Search for the cell housing the specified text and yield its [x, y] center coordinate. 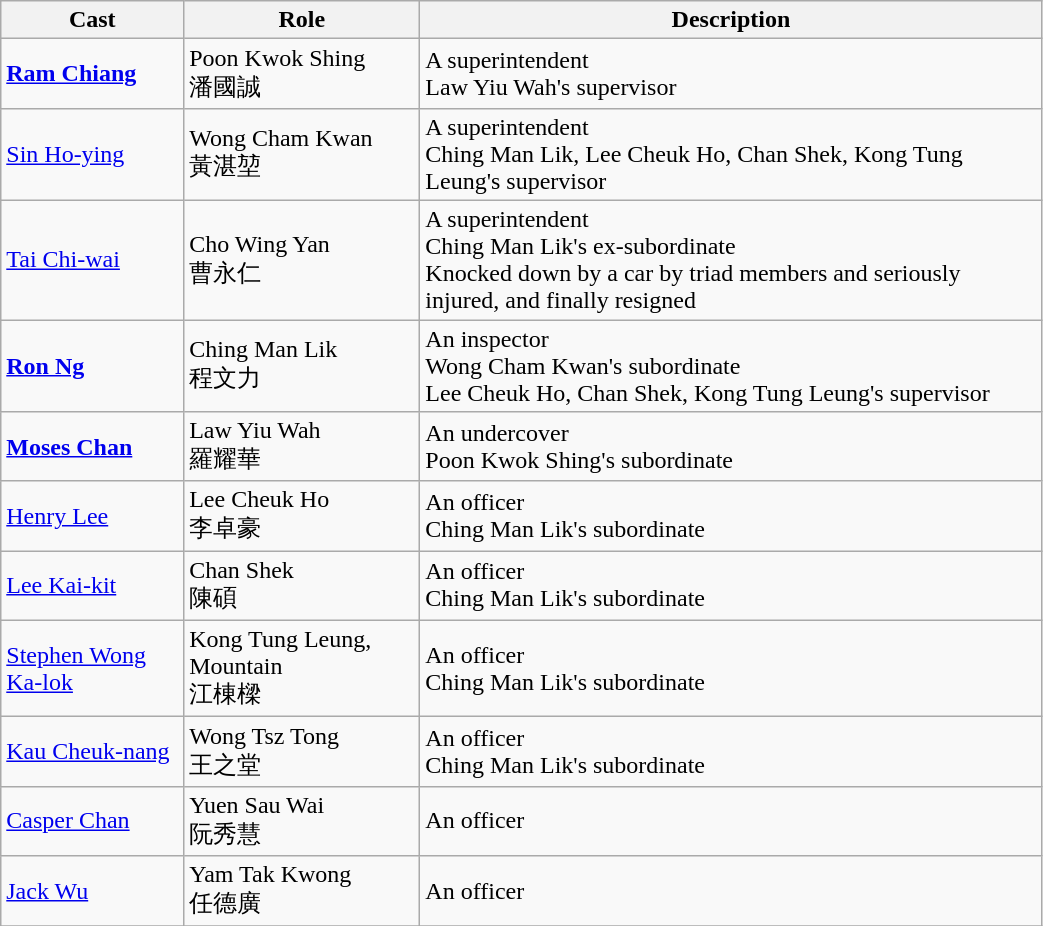
Henry Lee [92, 516]
Kong Tung Leung, Mountain江棟樑 [302, 668]
A superintendentChing Man Lik, Lee Cheuk Ho, Chan Shek, Kong Tung Leung's supervisor [731, 154]
Cast [92, 20]
Yuen Sau Wai阮秀慧 [302, 821]
Jack Wu [92, 891]
An inspectorWong Cham Kwan's subordinateLee Cheuk Ho, Chan Shek, Kong Tung Leung's supervisor [731, 366]
Chan Shek陳碩 [302, 586]
Casper Chan [92, 821]
Role [302, 20]
Ram Chiang [92, 74]
A superintendentLaw Yiu Wah's supervisor [731, 74]
Stephen Wong Ka-lok [92, 668]
Moses Chan [92, 447]
Tai Chi-wai [92, 260]
A superintendentChing Man Lik's ex-subordinateKnocked down by a car by triad members and seriously injured, and finally resigned [731, 260]
Description [731, 20]
Ron Ng [92, 366]
Cho Wing Yan曹永仁 [302, 260]
Sin Ho-ying [92, 154]
Law Yiu Wah羅耀華 [302, 447]
Kau Cheuk-nang [92, 752]
Lee Cheuk Ho李卓豪 [302, 516]
Lee Kai-kit [92, 586]
Ching Man Lik程文力 [302, 366]
An undercoverPoon Kwok Shing's subordinate [731, 447]
Poon Kwok Shing潘國誠 [302, 74]
Wong Cham Kwan黃湛堃 [302, 154]
Yam Tak Kwong任德廣 [302, 891]
Wong Tsz Tong王之堂 [302, 752]
